Extract the (X, Y) coordinate from the center of the cell holding the provided text.  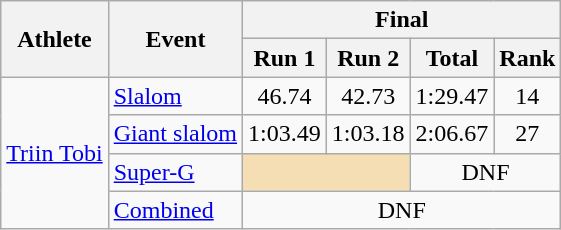
Final (402, 20)
Total (452, 58)
1:03.49 (285, 134)
27 (528, 134)
14 (528, 96)
Run 1 (285, 58)
Athlete (54, 39)
Run 2 (368, 58)
2:06.67 (452, 134)
Slalom (175, 96)
Giant slalom (175, 134)
Rank (528, 58)
42.73 (368, 96)
1:03.18 (368, 134)
46.74 (285, 96)
Combined (175, 210)
Super-G (175, 172)
Triin Tobi (54, 153)
1:29.47 (452, 96)
Event (175, 39)
